Determine the (x, y) coordinate at the center of the cell enclosing the given text.  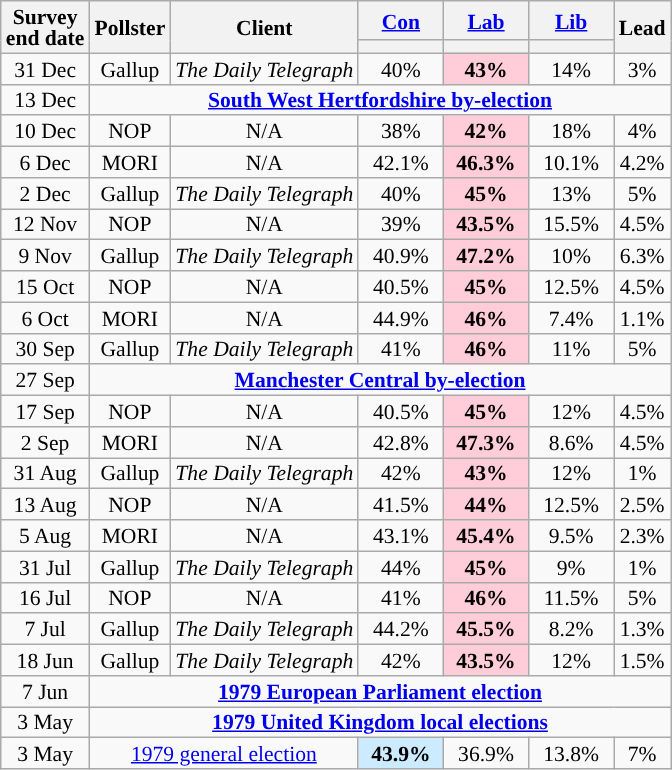
Pollster (130, 27)
43.9% (400, 754)
41.5% (400, 504)
7% (642, 754)
1979 United Kingdom local elections (380, 722)
11% (572, 348)
Con (400, 20)
10.1% (572, 162)
18% (572, 132)
6 Dec (46, 162)
2 Dec (46, 194)
31 Dec (46, 68)
36.9% (486, 754)
45.5% (486, 630)
Client (264, 27)
7.4% (572, 318)
43.1% (400, 536)
31 Aug (46, 474)
South West Hertfordshire by-election (380, 100)
15.5% (572, 224)
27 Sep (46, 380)
9.5% (572, 536)
38% (400, 132)
3% (642, 68)
17 Sep (46, 412)
6.3% (642, 256)
10 Dec (46, 132)
1.5% (642, 660)
12 Nov (46, 224)
44.9% (400, 318)
5 Aug (46, 536)
42.1% (400, 162)
11.5% (572, 598)
7 Jul (46, 630)
2.5% (642, 504)
7 Jun (46, 692)
16 Jul (46, 598)
4% (642, 132)
9% (572, 566)
46.3% (486, 162)
18 Jun (46, 660)
1979 European Parliament election (380, 692)
Lab (486, 20)
4.2% (642, 162)
Surveyend date (46, 27)
2 Sep (46, 442)
6 Oct (46, 318)
8.2% (572, 630)
13 Dec (46, 100)
13% (572, 194)
Lib (572, 20)
Manchester Central by-election (380, 380)
39% (400, 224)
1979 general election (224, 754)
47.3% (486, 442)
40.9% (400, 256)
1.1% (642, 318)
15 Oct (46, 286)
44.2% (400, 630)
14% (572, 68)
2.3% (642, 536)
8.6% (572, 442)
45.4% (486, 536)
Lead (642, 27)
13.8% (572, 754)
47.2% (486, 256)
30 Sep (46, 348)
9 Nov (46, 256)
10% (572, 256)
31 Jul (46, 566)
13 Aug (46, 504)
1.3% (642, 630)
42.8% (400, 442)
